Extract the [x, y] coordinate from the center of the cell holding the provided text.  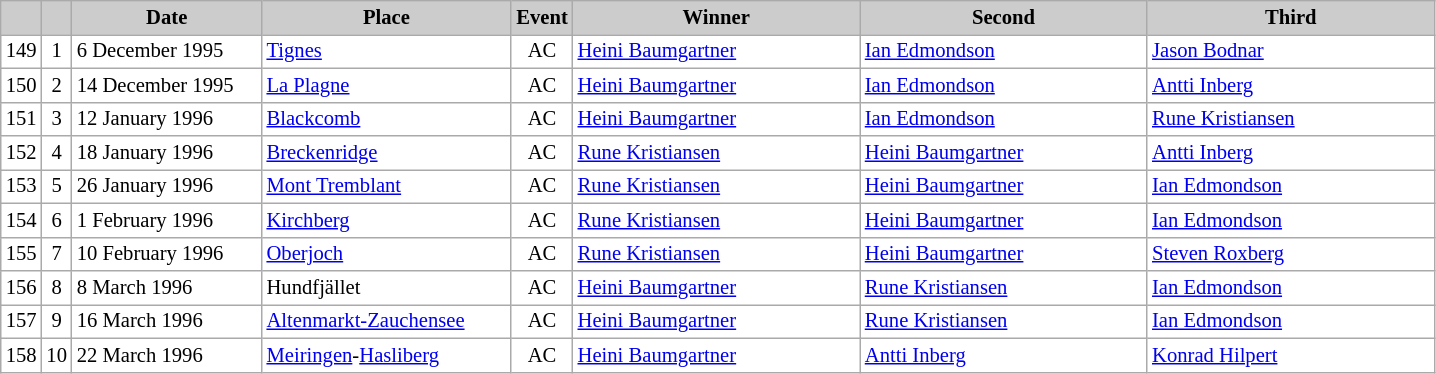
6 December 1995 [167, 51]
Date [167, 17]
26 January 1996 [167, 186]
6 [56, 220]
153 [22, 186]
16 March 1996 [167, 321]
14 December 1995 [167, 85]
Hundfjället [387, 287]
Kirchberg [387, 220]
8 March 1996 [167, 287]
La Plagne [387, 85]
Winner [716, 17]
1 [56, 51]
9 [56, 321]
157 [22, 321]
10 February 1996 [167, 254]
155 [22, 254]
158 [22, 355]
8 [56, 287]
Tignes [387, 51]
150 [22, 85]
5 [56, 186]
156 [22, 287]
2 [56, 85]
149 [22, 51]
Event [542, 17]
Altenmarkt-Zauchensee [387, 321]
154 [22, 220]
7 [56, 254]
152 [22, 153]
Second [1004, 17]
Oberjoch [387, 254]
18 January 1996 [167, 153]
22 March 1996 [167, 355]
Jason Bodnar [1290, 51]
Steven Roxberg [1290, 254]
4 [56, 153]
Meiringen-Hasliberg [387, 355]
10 [56, 355]
Breckenridge [387, 153]
Blackcomb [387, 119]
Place [387, 17]
Konrad Hilpert [1290, 355]
3 [56, 119]
151 [22, 119]
Third [1290, 17]
1 February 1996 [167, 220]
Mont Tremblant [387, 186]
12 January 1996 [167, 119]
